Return [X, Y] of the center of cell containing provided text 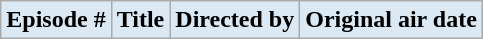
Directed by [235, 20]
Title [140, 20]
Original air date [392, 20]
Episode # [56, 20]
